Capture the cell that displays the provided text and extract its [X, Y] central coordinate. 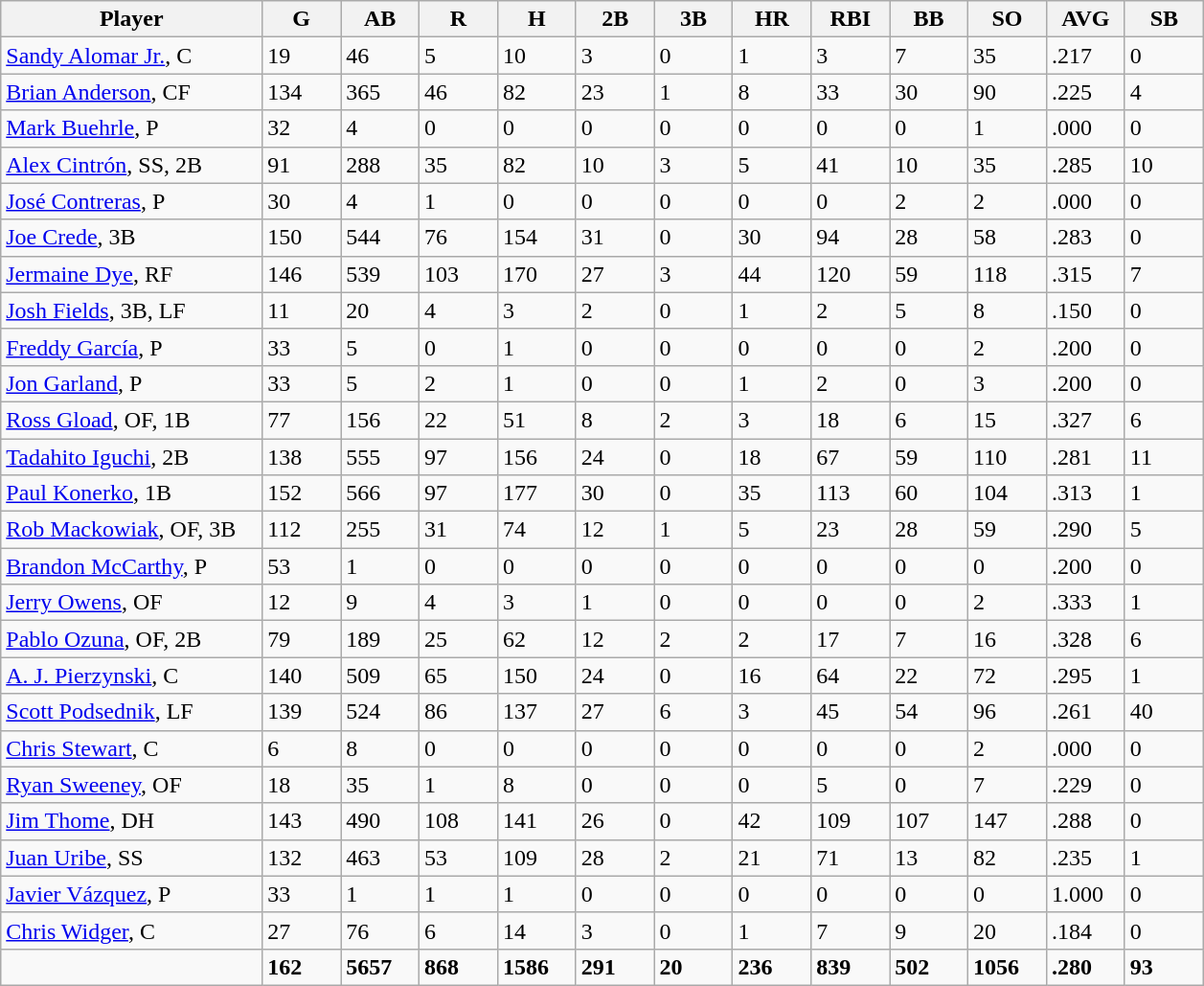
Juan Uribe, SS [132, 858]
19 [302, 56]
AB [380, 19]
Sandy Alomar Jr., C [132, 56]
Javier Vázquez, P [132, 894]
.285 [1085, 165]
Chris Stewart, C [132, 748]
509 [380, 676]
86 [458, 712]
Jerry Owens, OF [132, 603]
146 [302, 274]
555 [380, 457]
140 [302, 676]
868 [458, 967]
R [458, 19]
291 [615, 967]
502 [929, 967]
44 [772, 274]
90 [1008, 92]
177 [536, 493]
.150 [1085, 310]
3B [693, 19]
RBI [851, 19]
139 [302, 712]
103 [458, 274]
17 [851, 639]
G [302, 19]
1.000 [1085, 894]
.315 [1085, 274]
Player [132, 19]
Paul Konerko, 1B [132, 493]
.225 [1085, 92]
José Contreras, P [132, 201]
1586 [536, 967]
143 [302, 821]
118 [1008, 274]
112 [302, 530]
62 [536, 639]
.229 [1085, 785]
.261 [1085, 712]
HR [772, 19]
74 [536, 530]
.327 [1085, 420]
91 [302, 165]
.283 [1085, 238]
14 [536, 930]
Ross Gload, OF, 1B [132, 420]
BB [929, 19]
839 [851, 967]
170 [536, 274]
40 [1164, 712]
96 [1008, 712]
108 [458, 821]
107 [929, 821]
71 [851, 858]
.288 [1085, 821]
60 [929, 493]
42 [772, 821]
138 [302, 457]
132 [302, 858]
2B [615, 19]
26 [615, 821]
Freddy García, P [132, 347]
54 [929, 712]
Brian Anderson, CF [132, 92]
32 [302, 128]
.184 [1085, 930]
15 [1008, 420]
72 [1008, 676]
288 [380, 165]
Tadahito Iguchi, 2B [132, 457]
Josh Fields, 3B, LF [132, 310]
13 [929, 858]
.235 [1085, 858]
.290 [1085, 530]
.281 [1085, 457]
152 [302, 493]
141 [536, 821]
.280 [1085, 967]
147 [1008, 821]
21 [772, 858]
566 [380, 493]
.217 [1085, 56]
Ryan Sweeney, OF [132, 785]
236 [772, 967]
77 [302, 420]
H [536, 19]
113 [851, 493]
65 [458, 676]
51 [536, 420]
Mark Buehrle, P [132, 128]
104 [1008, 493]
120 [851, 274]
Scott Podsednik, LF [132, 712]
SB [1164, 19]
365 [380, 92]
94 [851, 238]
58 [1008, 238]
524 [380, 712]
255 [380, 530]
79 [302, 639]
1056 [1008, 967]
189 [380, 639]
Pablo Ozuna, OF, 2B [132, 639]
93 [1164, 967]
490 [380, 821]
154 [536, 238]
162 [302, 967]
Chris Widger, C [132, 930]
137 [536, 712]
134 [302, 92]
539 [380, 274]
Jim Thome, DH [132, 821]
.328 [1085, 639]
45 [851, 712]
.295 [1085, 676]
.313 [1085, 493]
Brandon McCarthy, P [132, 566]
Jon Garland, P [132, 383]
25 [458, 639]
463 [380, 858]
110 [1008, 457]
64 [851, 676]
Joe Crede, 3B [132, 238]
Alex Cintrón, SS, 2B [132, 165]
Rob Mackowiak, OF, 3B [132, 530]
A. J. Pierzynski, C [132, 676]
SO [1008, 19]
Jermaine Dye, RF [132, 274]
41 [851, 165]
67 [851, 457]
5657 [380, 967]
.333 [1085, 603]
AVG [1085, 19]
544 [380, 238]
